Identify which cell holds the provided text, then report its (x, y) central coordinate. 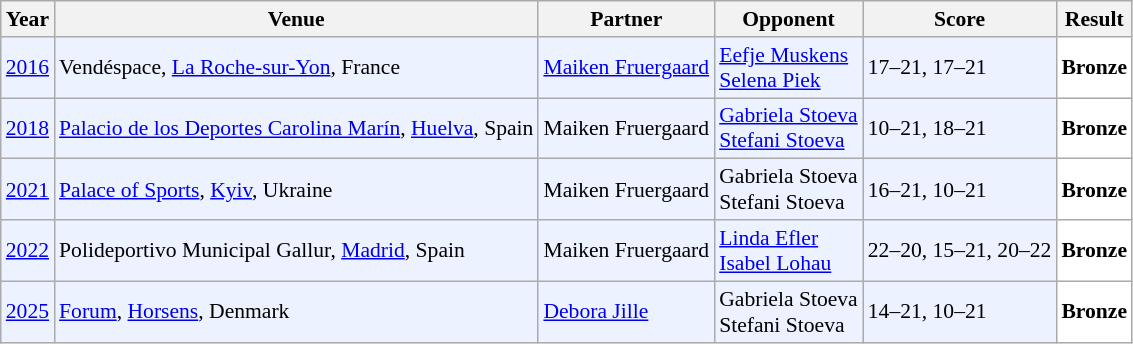
Polideportivo Municipal Gallur, Madrid, Spain (296, 250)
2016 (28, 68)
22–20, 15–21, 20–22 (960, 250)
17–21, 17–21 (960, 68)
2025 (28, 312)
14–21, 10–21 (960, 312)
Palace of Sports, Kyiv, Ukraine (296, 190)
Palacio de los Deportes Carolina Marín, Huelva, Spain (296, 128)
Venue (296, 19)
Eefje Muskens Selena Piek (788, 68)
2022 (28, 250)
Year (28, 19)
2021 (28, 190)
Result (1094, 19)
16–21, 10–21 (960, 190)
Partner (626, 19)
Score (960, 19)
Forum, Horsens, Denmark (296, 312)
Linda Efler Isabel Lohau (788, 250)
Vendéspace, La Roche-sur-Yon, France (296, 68)
Opponent (788, 19)
10–21, 18–21 (960, 128)
Debora Jille (626, 312)
2018 (28, 128)
